Output the (x, y) coordinate of the center of the cell containing the given text.  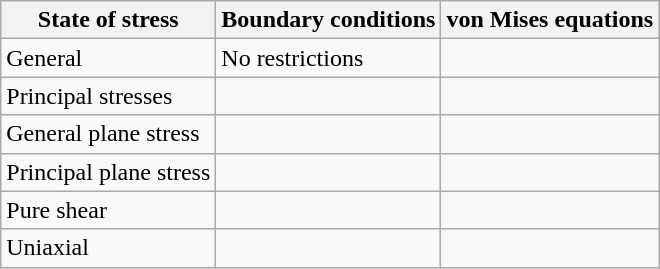
Principal stresses (108, 96)
Pure shear (108, 210)
General (108, 58)
General plane stress (108, 134)
Principal plane stress (108, 172)
Boundary conditions (328, 20)
von Mises equations (550, 20)
No restrictions (328, 58)
Uniaxial (108, 248)
State of stress (108, 20)
